Identify which cell holds the provided text, then report its [x, y] central coordinate. 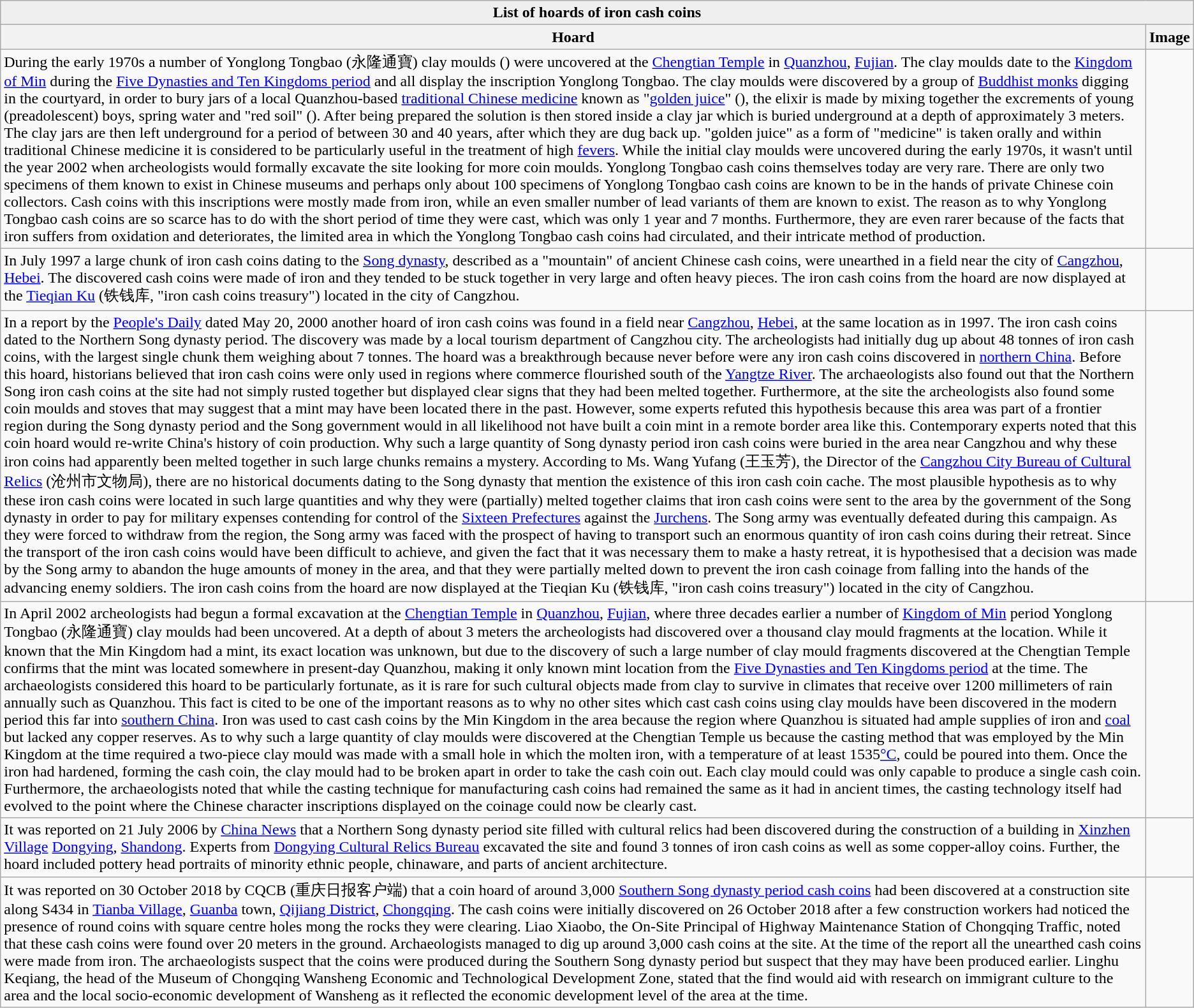
Image [1170, 37]
Hoard [573, 37]
List of hoards of iron cash coins [597, 13]
